Pinpoint the cell where the given text exists, returning its [x, y] midpoint coordinate. 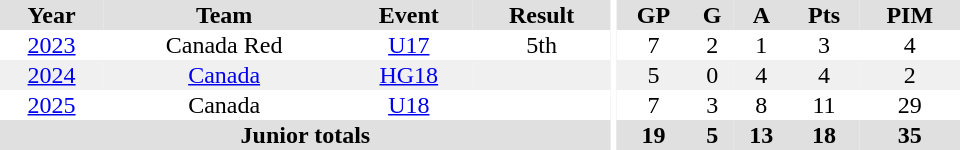
35 [910, 135]
8 [762, 105]
G [712, 15]
Junior totals [306, 135]
5th [541, 45]
Pts [824, 15]
11 [824, 105]
18 [824, 135]
A [762, 15]
2024 [52, 75]
Year [52, 15]
29 [910, 105]
GP [654, 15]
19 [654, 135]
Canada Red [224, 45]
Event [408, 15]
PIM [910, 15]
0 [712, 75]
U18 [408, 105]
1 [762, 45]
Result [541, 15]
HG18 [408, 75]
Team [224, 15]
2025 [52, 105]
2023 [52, 45]
13 [762, 135]
U17 [408, 45]
